Provide the [x, y] coordinate of the cell's center where the given text is located.  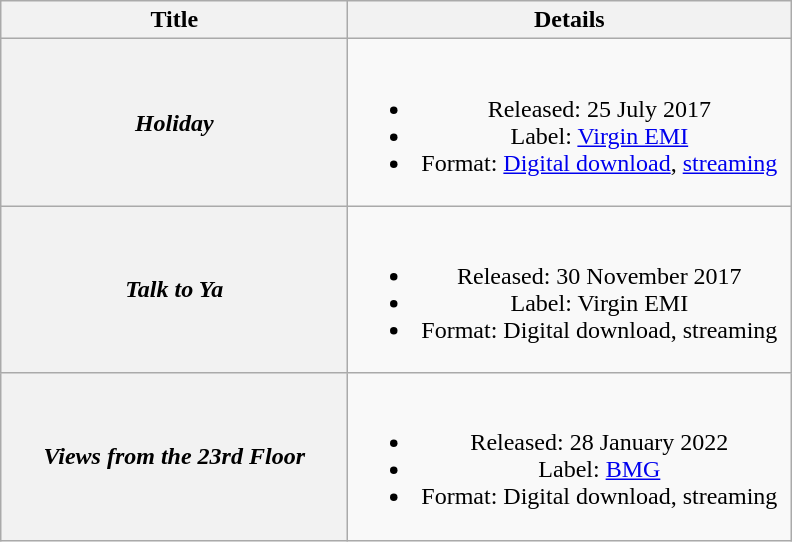
Title [174, 20]
Released: 25 July 2017Label: Virgin EMIFormat: Digital download, streaming [570, 122]
Holiday [174, 122]
Views from the 23rd Floor [174, 456]
Details [570, 20]
Released: 30 November 2017Label: Virgin EMIFormat: Digital download, streaming [570, 290]
Talk to Ya [174, 290]
Released: 28 January 2022Label: BMGFormat: Digital download, streaming [570, 456]
